For the text-containing cell, return its midpoint in [x, y] coordinate format. 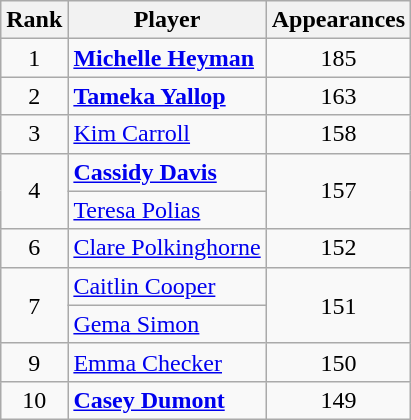
Clare Polkinghorne [167, 248]
150 [338, 362]
Rank [34, 20]
Gema Simon [167, 324]
185 [338, 58]
Teresa Polias [167, 210]
6 [34, 248]
Caitlin Cooper [167, 286]
10 [34, 400]
4 [34, 191]
9 [34, 362]
157 [338, 191]
7 [34, 305]
1 [34, 58]
Casey Dumont [167, 400]
Emma Checker [167, 362]
Appearances [338, 20]
Michelle Heyman [167, 58]
152 [338, 248]
163 [338, 96]
Kim Carroll [167, 134]
Player [167, 20]
3 [34, 134]
149 [338, 400]
2 [34, 96]
151 [338, 305]
Cassidy Davis [167, 172]
158 [338, 134]
Tameka Yallop [167, 96]
